Find where the given text appears and provide that cell's center as (X, Y) coordinate. 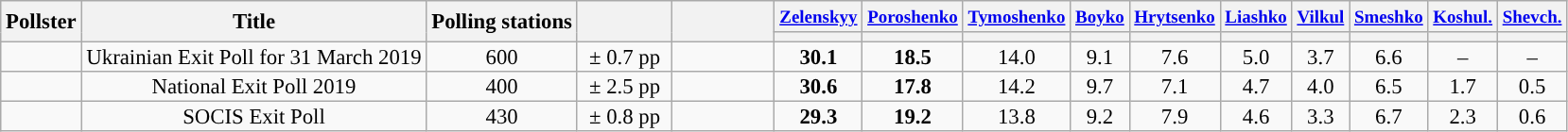
0.6 (1532, 117)
3.7 (1320, 58)
Hrytsenko (1175, 17)
17.8 (913, 87)
0.5 (1532, 87)
5.0 (1256, 58)
6.6 (1388, 58)
9.2 (1100, 117)
4.6 (1256, 117)
19.2 (913, 117)
9.1 (1100, 58)
4.7 (1256, 87)
± 0.7 pp (624, 58)
13.8 (1017, 117)
600 (501, 58)
National Exit Poll 2019 (253, 87)
Ukrainian Exit Poll for 31 March 2019 (253, 58)
± 0.8 pp (624, 117)
6.5 (1388, 87)
6.7 (1388, 117)
7.9 (1175, 117)
Vilkul (1320, 17)
3.3 (1320, 117)
± 2.5 pp (624, 87)
1.7 (1462, 87)
Boyko (1100, 17)
29.3 (819, 117)
Koshul. (1462, 17)
Zelenskyy (819, 17)
Smeshko (1388, 17)
14.0 (1017, 58)
14.2 (1017, 87)
SOCIS Exit Poll (253, 117)
30.1 (819, 58)
7.1 (1175, 87)
430 (501, 117)
4.0 (1320, 87)
Poroshenko (913, 17)
Polling stations (501, 22)
Pollster (42, 22)
7.6 (1175, 58)
18.5 (913, 58)
9.7 (1100, 87)
Liashko (1256, 17)
Tymoshenko (1017, 17)
2.3 (1462, 117)
Shevch. (1532, 17)
Title (253, 22)
400 (501, 87)
30.6 (819, 87)
